Output the [x, y] coordinate of the center of the cell containing the given text.  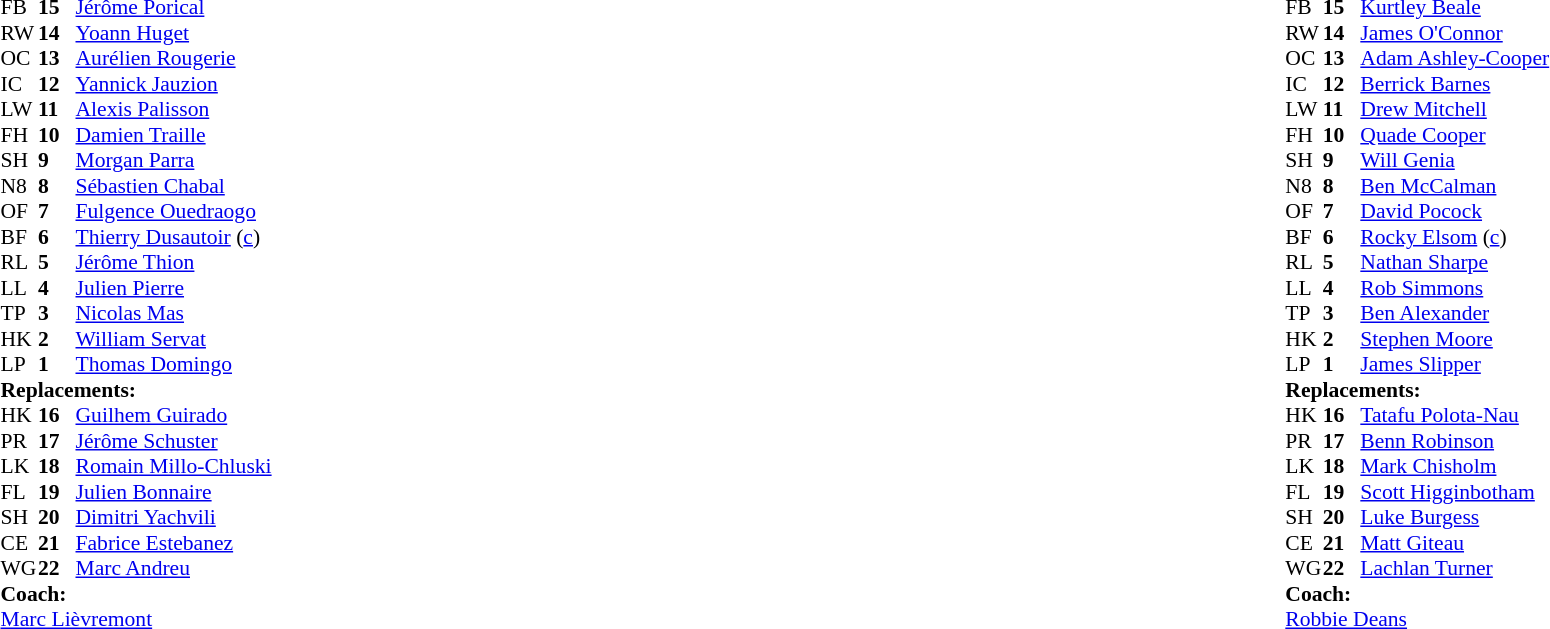
Julien Bonnaire [174, 492]
Will Genia [1454, 161]
James O'Connor [1454, 33]
Dimitri Yachvili [174, 517]
Adam Ashley-Cooper [1454, 59]
Drew Mitchell [1454, 109]
Aurélien Rougerie [174, 59]
Lachlan Turner [1454, 569]
William Servat [174, 339]
Damien Traille [174, 135]
Thomas Domingo [174, 365]
Yannick Jauzion [174, 84]
Romain Millo-Chluski [174, 467]
Nicolas Mas [174, 313]
Quade Cooper [1454, 135]
Nathan Sharpe [1454, 263]
Berrick Barnes [1454, 84]
Scott Higginbotham [1454, 492]
Ben McCalman [1454, 186]
Rob Simmons [1454, 288]
Sébastien Chabal [174, 186]
Benn Robinson [1454, 441]
Fulgence Ouedraogo [174, 211]
Tatafu Polota-Nau [1454, 415]
Rocky Elsom (c) [1454, 237]
Morgan Parra [174, 161]
David Pocock [1454, 211]
James Slipper [1454, 365]
Jérôme Schuster [174, 441]
Matt Giteau [1454, 543]
Jérôme Thion [174, 263]
Thierry Dusautoir (c) [174, 237]
Mark Chisholm [1454, 467]
Guilhem Guirado [174, 415]
Fabrice Estebanez [174, 543]
Ben Alexander [1454, 313]
Luke Burgess [1454, 517]
Stephen Moore [1454, 339]
Alexis Palisson [174, 109]
Yoann Huget [174, 33]
Marc Andreu [174, 569]
Julien Pierre [174, 288]
